Locate the cell with the specified text and output its (x, y) center coordinate. 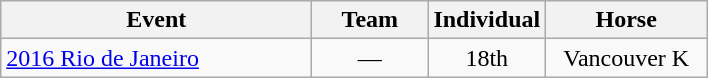
18th (487, 58)
Event (156, 20)
Horse (626, 20)
Team (370, 20)
Vancouver K (626, 58)
Individual (487, 20)
— (370, 58)
2016 Rio de Janeiro (156, 58)
